Search for the cell housing the specified text and yield its (X, Y) center coordinate. 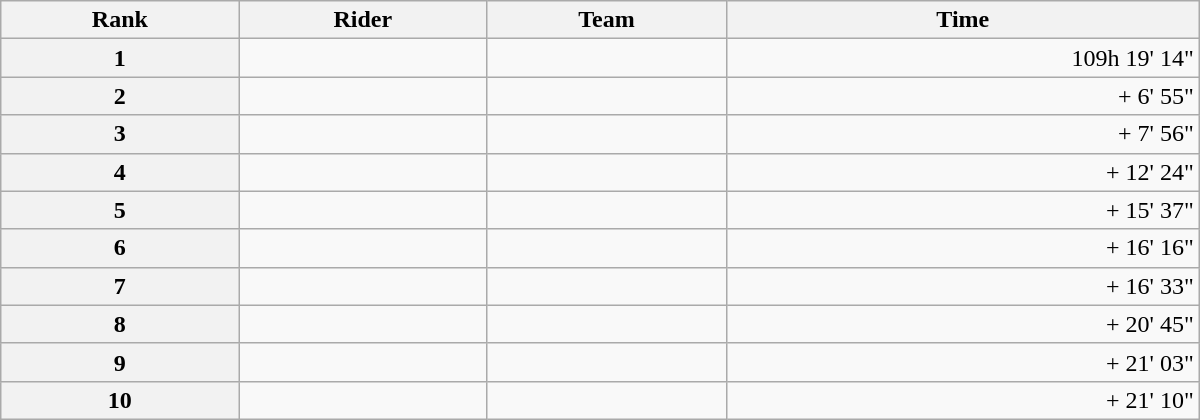
+ 15' 37" (962, 210)
+ 21' 10" (962, 400)
+ 16' 33" (962, 286)
Rider (363, 20)
1 (120, 58)
Time (962, 20)
Rank (120, 20)
6 (120, 248)
+ 12' 24" (962, 172)
5 (120, 210)
+ 21' 03" (962, 362)
4 (120, 172)
10 (120, 400)
+ 7' 56" (962, 134)
+ 16' 16" (962, 248)
8 (120, 324)
9 (120, 362)
109h 19' 14" (962, 58)
Team (607, 20)
3 (120, 134)
7 (120, 286)
2 (120, 96)
+ 20' 45" (962, 324)
+ 6' 55" (962, 96)
